Scan for the cell matching the given text and deliver its [x, y] coordinate at center. 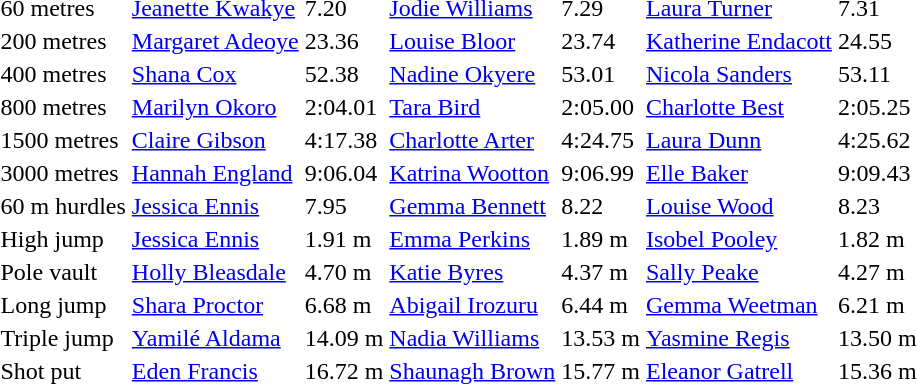
Nadia Williams [472, 338]
9:06.04 [344, 173]
Katie Byres [472, 272]
6.68 m [344, 305]
Louise Wood [738, 206]
52.38 [344, 74]
13.53 m [601, 338]
Hannah England [215, 173]
4.70 m [344, 272]
Gemma Weetman [738, 305]
9:06.99 [601, 173]
Yamilé Aldama [215, 338]
23.74 [601, 41]
6.44 m [601, 305]
Katrina Wootton [472, 173]
Charlotte Best [738, 107]
8.22 [601, 206]
7.95 [344, 206]
Gemma Bennett [472, 206]
23.36 [344, 41]
4:17.38 [344, 140]
Sally Peake [738, 272]
Yasmine Regis [738, 338]
Abigail Irozuru [472, 305]
Isobel Pooley [738, 239]
2:04.01 [344, 107]
4.37 m [601, 272]
14.09 m [344, 338]
Elle Baker [738, 173]
Holly Bleasdale [215, 272]
Louise Bloor [472, 41]
Margaret Adeoye [215, 41]
Claire Gibson [215, 140]
Emma Perkins [472, 239]
53.01 [601, 74]
Laura Dunn [738, 140]
Charlotte Arter [472, 140]
Shara Proctor [215, 305]
Marilyn Okoro [215, 107]
Nicola Sanders [738, 74]
Nadine Okyere [472, 74]
Tara Bird [472, 107]
1.89 m [601, 239]
1.91 m [344, 239]
Katherine Endacott [738, 41]
Shana Cox [215, 74]
4:24.75 [601, 140]
2:05.00 [601, 107]
